Output the [x, y] coordinate of the center of the cell containing the given text.  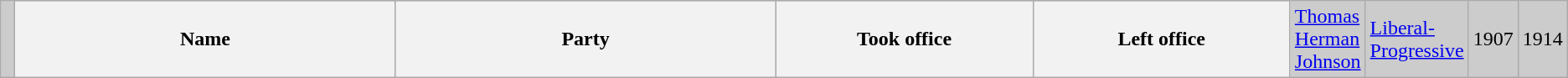
Party [585, 39]
Name [205, 39]
Thomas Herman Johnson [1328, 39]
1907 [1493, 39]
Took office [905, 39]
Liberal-Progressive [1417, 39]
1914 [1543, 39]
Left office [1161, 39]
